Return (x, y) of the center of cell containing provided text 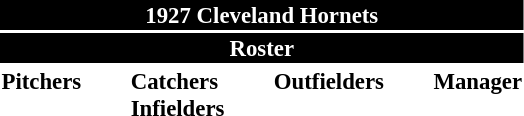
1927 Cleveland Hornets (262, 15)
Roster (262, 48)
